Return [x, y] of the center of cell containing provided text 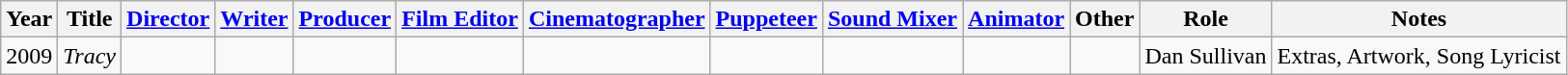
Other [1105, 19]
Year [29, 19]
Puppeteer [766, 19]
Notes [1418, 19]
Director [168, 19]
Extras, Artwork, Song Lyricist [1418, 56]
Producer [345, 19]
Title [90, 19]
Writer [255, 19]
Role [1206, 19]
Tracy [90, 56]
Sound Mixer [892, 19]
Dan Sullivan [1206, 56]
Cinematographer [617, 19]
Film Editor [460, 19]
Animator [1017, 19]
2009 [29, 56]
